Return the [X, Y] coordinate for the center point of the cell that contains the specified text.  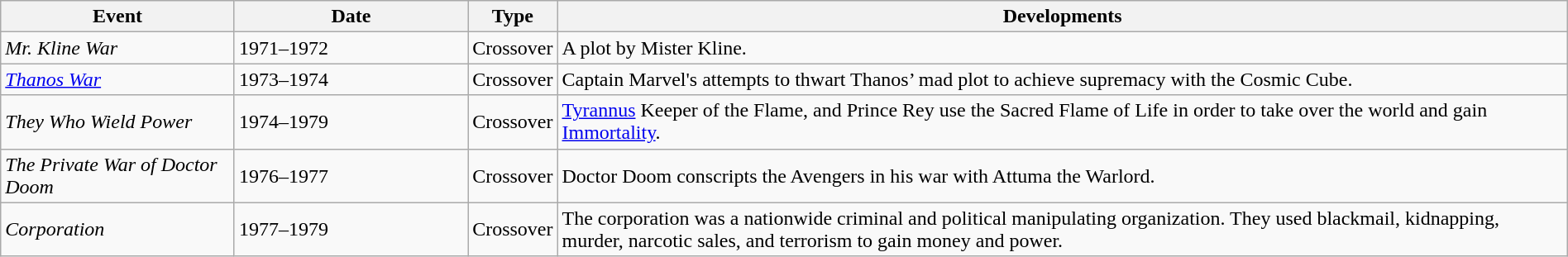
The Private War of Doctor Doom [117, 175]
Captain Marvel's attempts to thwart Thanos’ mad plot to achieve supremacy with the Cosmic Cube. [1062, 79]
Tyrannus Keeper of the Flame, and Prince Rey use the Sacred Flame of Life in order to take over the world and gain Immortality. [1062, 122]
Date [351, 17]
A plot by Mister Kline. [1062, 48]
1974–1979 [351, 122]
Event [117, 17]
1971–1972 [351, 48]
1976–1977 [351, 175]
Corporation [117, 230]
Doctor Doom conscripts the Avengers in his war with Attuma the Warlord. [1062, 175]
Mr. Kline War [117, 48]
They Who Wield Power [117, 122]
1977–1979 [351, 230]
1973–1974 [351, 79]
Developments [1062, 17]
Thanos War [117, 79]
Type [513, 17]
